Provide the [x, y] coordinate of the cell's center where the given text is located.  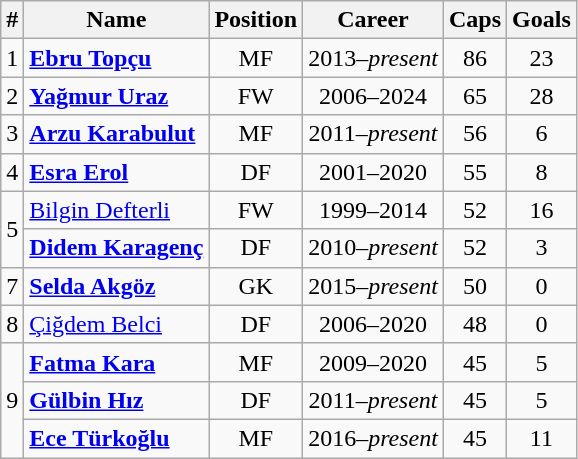
Çiğdem Belci [116, 324]
Caps [474, 20]
Yağmur Uraz [116, 96]
2006–2024 [374, 96]
Fatma Kara [116, 362]
4 [12, 172]
6 [542, 134]
2013–present [374, 58]
Esra Erol [116, 172]
Career [374, 20]
1999–2014 [374, 210]
Name [116, 20]
23 [542, 58]
28 [542, 96]
2010–present [374, 248]
7 [12, 286]
86 [474, 58]
55 [474, 172]
Gülbin Hız [116, 400]
1 [12, 58]
56 [474, 134]
2015–present [374, 286]
Ece Türkoğlu [116, 438]
Position [256, 20]
# [12, 20]
2001–2020 [374, 172]
16 [542, 210]
Bilgin Defterli [116, 210]
GK [256, 286]
Goals [542, 20]
2009–2020 [374, 362]
Arzu Karabulut [116, 134]
9 [12, 400]
11 [542, 438]
50 [474, 286]
65 [474, 96]
Ebru Topçu [116, 58]
48 [474, 324]
Selda Akgöz [116, 286]
Didem Karagenç [116, 248]
2016–present [374, 438]
2006–2020 [374, 324]
2 [12, 96]
